Scan for the cell matching the given text and deliver its [x, y] coordinate at center. 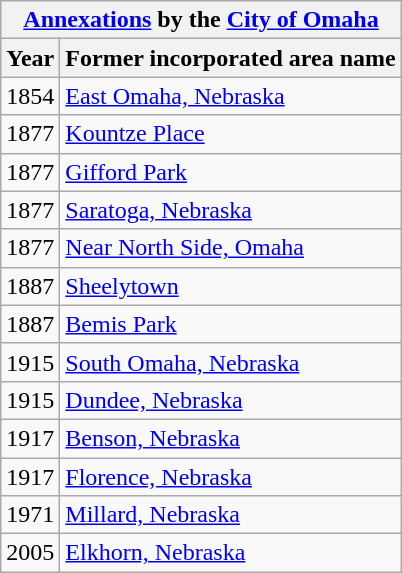
South Omaha, Nebraska [230, 362]
2005 [30, 553]
Year [30, 58]
1854 [30, 96]
Elkhorn, Nebraska [230, 553]
Florence, Nebraska [230, 477]
Bemis Park [230, 324]
1971 [30, 515]
Former incorporated area name [230, 58]
Kountze Place [230, 134]
Saratoga, Nebraska [230, 210]
Benson, Nebraska [230, 438]
Annexations by the City of Omaha [201, 20]
Sheelytown [230, 286]
East Omaha, Nebraska [230, 96]
Gifford Park [230, 172]
Dundee, Nebraska [230, 400]
Millard, Nebraska [230, 515]
Near North Side, Omaha [230, 248]
